Detect which cell encompasses the target text, then output its [X, Y] center coordinate. 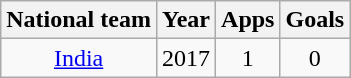
Apps [248, 20]
Year [186, 20]
National team [79, 20]
0 [315, 58]
1 [248, 58]
India [79, 58]
2017 [186, 58]
Goals [315, 20]
